Locate the cell with the specified text and output its [X, Y] center coordinate. 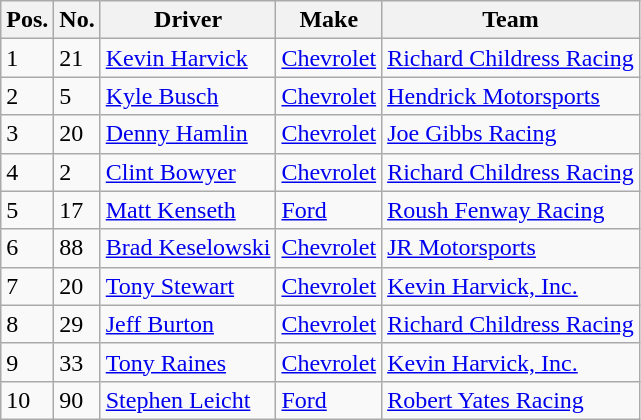
Denny Hamlin [188, 134]
3 [28, 134]
10 [28, 400]
Joe Gibbs Racing [511, 134]
Robert Yates Racing [511, 400]
Driver [188, 20]
Clint Bowyer [188, 172]
Matt Kenseth [188, 210]
6 [28, 248]
Jeff Burton [188, 324]
JR Motorsports [511, 248]
Pos. [28, 20]
Team [511, 20]
33 [77, 362]
8 [28, 324]
17 [77, 210]
21 [77, 58]
88 [77, 248]
90 [77, 400]
Tony Raines [188, 362]
Roush Fenway Racing [511, 210]
No. [77, 20]
Kyle Busch [188, 96]
9 [28, 362]
Kevin Harvick [188, 58]
1 [28, 58]
Hendrick Motorsports [511, 96]
Brad Keselowski [188, 248]
29 [77, 324]
4 [28, 172]
Stephen Leicht [188, 400]
7 [28, 286]
Make [329, 20]
Tony Stewart [188, 286]
